Extract the (X, Y) coordinate from the center of the cell holding the provided text.  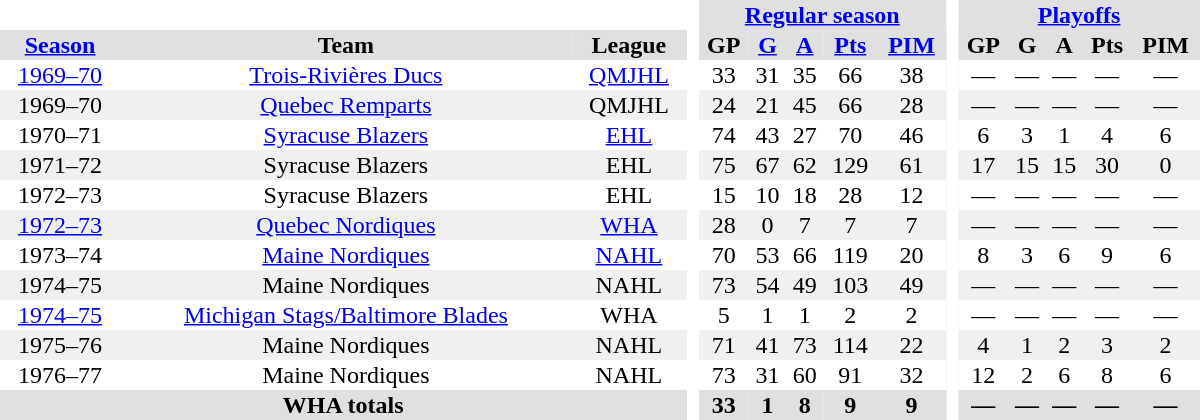
20 (912, 255)
5 (724, 315)
24 (724, 105)
67 (768, 165)
League (630, 45)
91 (850, 375)
1971–72 (60, 165)
45 (804, 105)
18 (804, 195)
71 (724, 345)
22 (912, 345)
46 (912, 135)
Regular season (822, 15)
53 (768, 255)
54 (768, 285)
WHA totals (343, 405)
129 (850, 165)
Season (60, 45)
27 (804, 135)
75 (724, 165)
38 (912, 75)
Playoffs (1079, 15)
60 (804, 375)
119 (850, 255)
30 (1107, 165)
43 (768, 135)
62 (804, 165)
Michigan Stags/Baltimore Blades (346, 315)
Quebec Remparts (346, 105)
114 (850, 345)
17 (983, 165)
61 (912, 165)
1970–71 (60, 135)
74 (724, 135)
32 (912, 375)
10 (768, 195)
41 (768, 345)
1973–74 (60, 255)
Quebec Nordiques (346, 225)
35 (804, 75)
103 (850, 285)
1976–77 (60, 375)
Team (346, 45)
Trois-Rivières Ducs (346, 75)
21 (768, 105)
1975–76 (60, 345)
